Detect which cell encompasses the target text, then output its [X, Y] center coordinate. 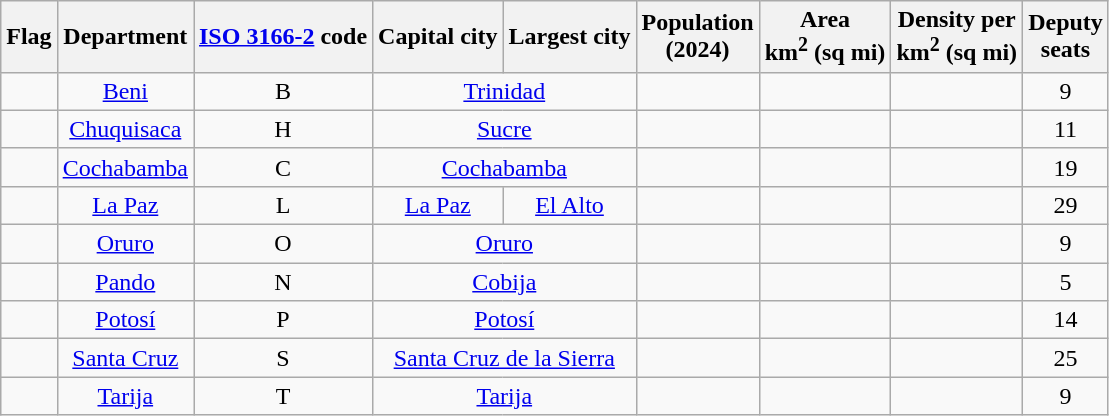
O [284, 244]
Santa Cruz [125, 358]
Chuquisaca [125, 129]
Santa Cruz de la Sierra [504, 358]
19 [1066, 167]
5 [1066, 282]
B [284, 91]
Trinidad [504, 91]
L [284, 205]
25 [1066, 358]
Beni [125, 91]
P [284, 320]
29 [1066, 205]
Department [125, 37]
Population(2024) [698, 37]
Largest city [570, 37]
Areakm2 (sq mi) [825, 37]
Cobija [504, 282]
El Alto [570, 205]
N [284, 282]
14 [1066, 320]
Pando [125, 282]
S [284, 358]
Flag [29, 37]
Deputyseats [1066, 37]
Density per km2 (sq mi) [957, 37]
11 [1066, 129]
ISO 3166-2 code [284, 37]
H [284, 129]
T [284, 396]
C [284, 167]
Sucre [504, 129]
Capital city [438, 37]
